Detect which cell encompasses the target text, then output its (X, Y) center coordinate. 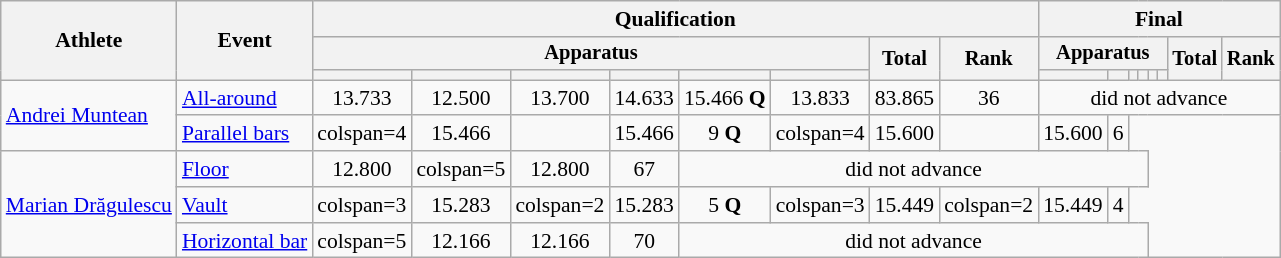
Qualification (675, 19)
Event (244, 40)
15.466 Q (725, 98)
Floor (244, 169)
All-around (244, 98)
5 Q (725, 205)
36 (988, 98)
12.500 (460, 98)
Final (1158, 19)
Athlete (89, 40)
6 (1118, 134)
Andrei Muntean (89, 116)
14.633 (644, 98)
13.833 (820, 98)
Marian Drăgulescu (89, 204)
Parallel bars (244, 134)
4 (1118, 205)
colspan=5 (460, 169)
9 Q (725, 134)
83.865 (904, 98)
Vault (244, 205)
13.700 (560, 98)
67 (644, 169)
13.733 (362, 98)
